Detect which cell encompasses the target text, then output its [X, Y] center coordinate. 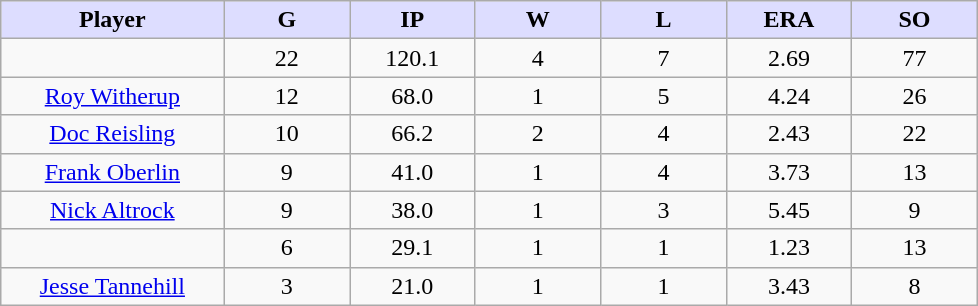
Frank Oberlin [112, 172]
41.0 [413, 172]
77 [915, 58]
Roy Witherup [112, 96]
5 [664, 96]
1.23 [789, 248]
68.0 [413, 96]
Jesse Tannehill [112, 286]
12 [287, 96]
2 [538, 134]
IP [413, 20]
5.45 [789, 210]
G [287, 20]
SO [915, 20]
L [664, 20]
38.0 [413, 210]
21.0 [413, 286]
4.24 [789, 96]
3.73 [789, 172]
29.1 [413, 248]
10 [287, 134]
Player [112, 20]
3.43 [789, 286]
Doc Reisling [112, 134]
7 [664, 58]
2.43 [789, 134]
66.2 [413, 134]
26 [915, 96]
Nick Altrock [112, 210]
ERA [789, 20]
120.1 [413, 58]
6 [287, 248]
2.69 [789, 58]
8 [915, 286]
W [538, 20]
